Determine the (X, Y) coordinate at the center of the cell enclosing the given text.  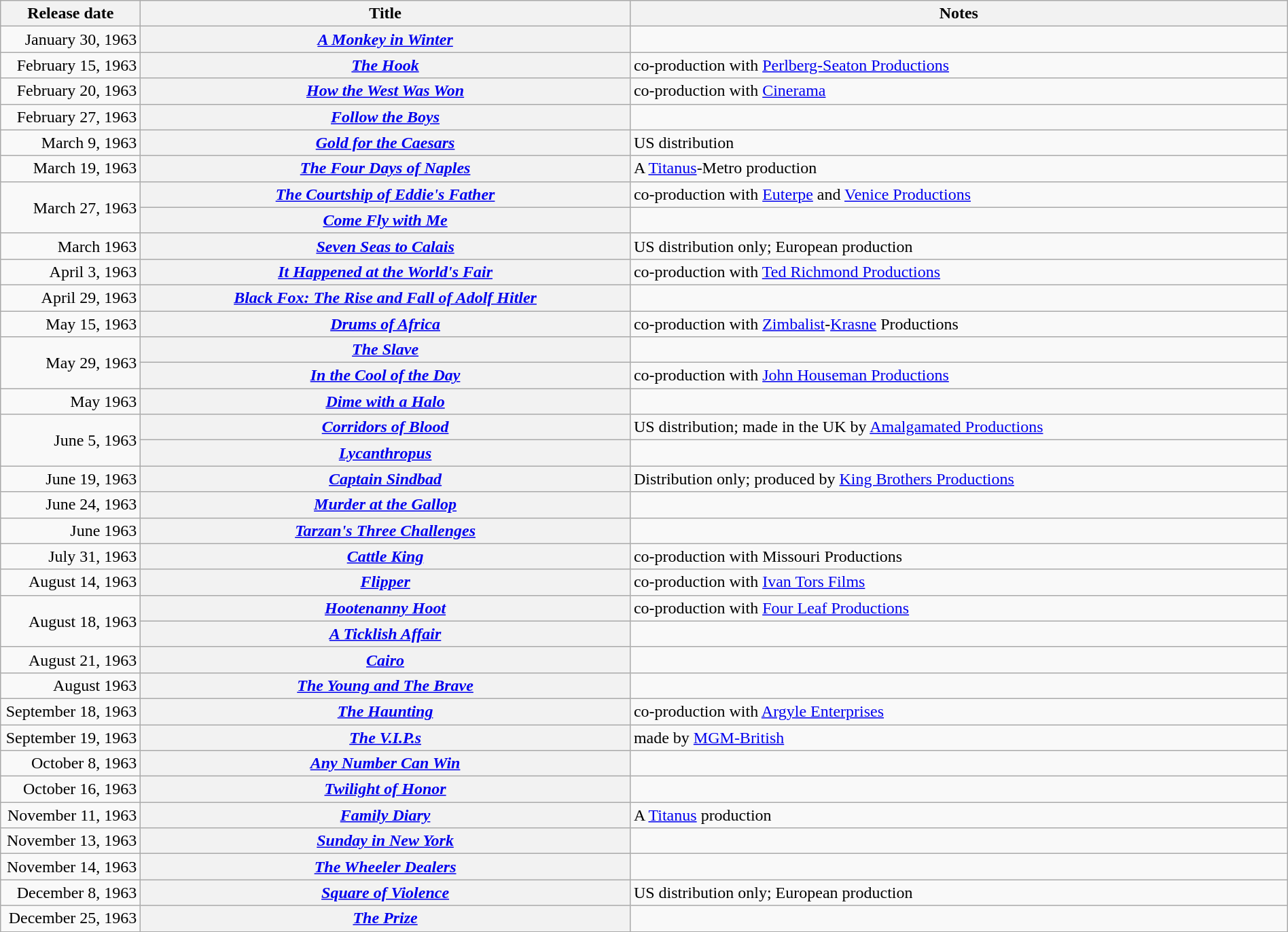
December 8, 1963 (71, 893)
Title (386, 14)
May 1963 (71, 401)
Drums of Africa (386, 324)
It Happened at the World's Fair (386, 272)
Corridors of Blood (386, 427)
June 1963 (71, 531)
co-production with Cinerama (959, 91)
February 27, 1963 (71, 117)
Any Number Can Win (386, 764)
co-production with Four Leaf Productions (959, 608)
March 9, 1963 (71, 143)
November 11, 1963 (71, 815)
US distribution (959, 143)
Square of Violence (386, 893)
August 18, 1963 (71, 621)
Dime with a Halo (386, 401)
July 31, 1963 (71, 556)
Lycanthropus (386, 453)
March 27, 1963 (71, 207)
US distribution; made in the UK by Amalgamated Productions (959, 427)
The Hook (386, 65)
April 29, 1963 (71, 298)
Come Fly with Me (386, 220)
Captain Sindbad (386, 479)
February 20, 1963 (71, 91)
March 19, 1963 (71, 168)
Distribution only; produced by King Brothers Productions (959, 479)
Gold for the Caesars (386, 143)
co-production with Ted Richmond Productions (959, 272)
Follow the Boys (386, 117)
A Ticklish Affair (386, 634)
December 25, 1963 (71, 918)
November 13, 1963 (71, 841)
The Young and The Brave (386, 685)
How the West Was Won (386, 91)
co-production with Perlberg-Seaton Productions (959, 65)
August 14, 1963 (71, 582)
Hootenanny Hoot (386, 608)
made by MGM-British (959, 737)
October 8, 1963 (71, 764)
April 3, 1963 (71, 272)
June 19, 1963 (71, 479)
Seven Seas to Calais (386, 246)
Notes (959, 14)
September 19, 1963 (71, 737)
Release date (71, 14)
A Titanus-Metro production (959, 168)
co-production with Euterpe and Venice Productions (959, 194)
May 15, 1963 (71, 324)
The Four Days of Naples (386, 168)
June 5, 1963 (71, 440)
Sunday in New York (386, 841)
The Courtship of Eddie's Father (386, 194)
In the Cool of the Day (386, 376)
The Prize (386, 918)
May 29, 1963 (71, 363)
Murder at the Gallop (386, 505)
March 1963 (71, 246)
Cattle King (386, 556)
October 16, 1963 (71, 789)
January 30, 1963 (71, 39)
November 14, 1963 (71, 867)
Cairo (386, 660)
co-production with Argyle Enterprises (959, 711)
September 18, 1963 (71, 711)
Flipper (386, 582)
Family Diary (386, 815)
A Titanus production (959, 815)
co-production with Ivan Tors Films (959, 582)
Tarzan's Three Challenges (386, 531)
co-production with John Houseman Productions (959, 376)
Twilight of Honor (386, 789)
August 1963 (71, 685)
A Monkey in Winter (386, 39)
co-production with Zimbalist-Krasne Productions (959, 324)
The Haunting (386, 711)
February 15, 1963 (71, 65)
August 21, 1963 (71, 660)
The Slave (386, 350)
Black Fox: The Rise and Fall of Adolf Hitler (386, 298)
The V.I.P.s (386, 737)
June 24, 1963 (71, 505)
co-production with Missouri Productions (959, 556)
The Wheeler Dealers (386, 867)
